Find where the given text appears and provide that cell's center as [X, Y] coordinate. 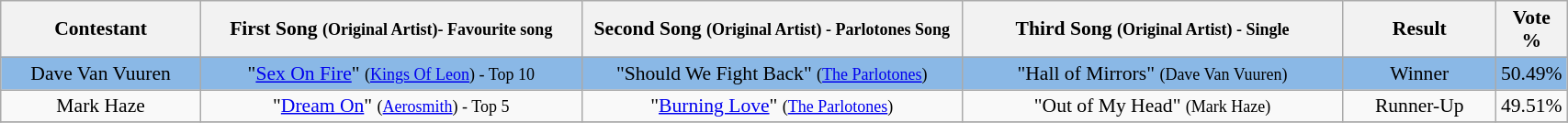
"Should We Fight Back" (The Parlotones) [772, 73]
"Out of My Head" (Mark Haze) [1152, 106]
Mark Haze [101, 106]
"Dream On" (Aerosmith) - Top 5 [391, 106]
Runner-Up [1420, 106]
First Song (Original Artist)- Favourite song [391, 29]
Contestant [101, 29]
"Hall of Mirrors" (Dave Van Vuuren) [1152, 73]
49.51% [1532, 106]
"Sex On Fire" (Kings Of Leon) - Top 10 [391, 73]
Vote % [1532, 29]
Third Song (Original Artist) - Single [1152, 29]
"Burning Love" (The Parlotones) [772, 106]
Second Song (Original Artist) - Parlotones Song [772, 29]
Result [1420, 29]
Winner [1420, 73]
50.49% [1532, 73]
Dave Van Vuuren [101, 73]
